Capture the cell that displays the provided text and extract its [x, y] central coordinate. 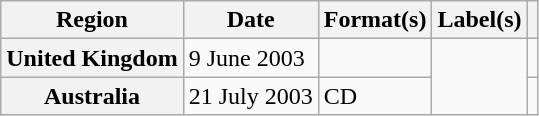
United Kingdom [92, 58]
9 June 2003 [250, 58]
Format(s) [375, 20]
Date [250, 20]
CD [375, 96]
Region [92, 20]
Label(s) [480, 20]
21 July 2003 [250, 96]
Australia [92, 96]
